Determine the (X, Y) coordinate at the center of the cell enclosing the given text.  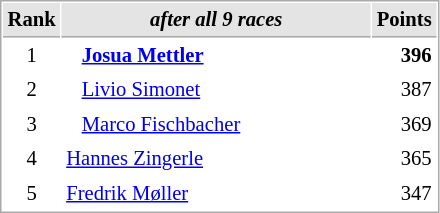
4 (32, 158)
5 (32, 194)
2 (32, 90)
after all 9 races (216, 20)
347 (404, 194)
Marco Fischbacher (216, 124)
365 (404, 158)
Fredrik Møller (216, 194)
Livio Simonet (216, 90)
Hannes Zingerle (216, 158)
387 (404, 90)
Rank (32, 20)
396 (404, 56)
3 (32, 124)
369 (404, 124)
Points (404, 20)
1 (32, 56)
Josua Mettler (216, 56)
